Identify which cell holds the provided text, then report its [X, Y] central coordinate. 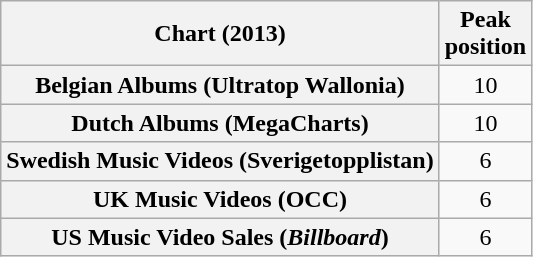
Chart (2013) [220, 34]
Swedish Music Videos (Sverigetopplistan) [220, 161]
Belgian Albums (Ultratop Wallonia) [220, 85]
UK Music Videos (OCC) [220, 199]
Dutch Albums (MegaCharts) [220, 123]
US Music Video Sales (Billboard) [220, 237]
Peakposition [485, 34]
